Capture the cell that displays the provided text and extract its (X, Y) central coordinate. 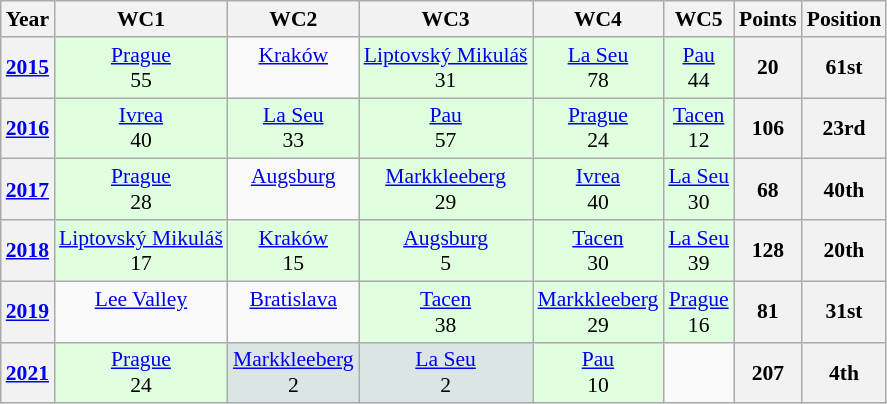
128 (768, 250)
La Seu 78 (598, 68)
2017 (28, 190)
20th (844, 250)
Prague 16 (698, 312)
Augsburg 5 (446, 250)
2019 (28, 312)
WC3 (446, 19)
68 (768, 190)
20 (768, 68)
Bratislava (294, 312)
31st (844, 312)
La Seu 33 (294, 128)
WC1 (141, 19)
WC5 (698, 19)
2018 (28, 250)
61st (844, 68)
WC4 (598, 19)
Liptovský Mikuláš 17 (141, 250)
Tacen 30 (598, 250)
2016 (28, 128)
Markkleeberg2 (294, 372)
106 (768, 128)
Tacen 12 (698, 128)
La Seu 30 (698, 190)
La Seu 39 (698, 250)
Kraków 15 (294, 250)
Tacen 38 (446, 312)
Prague 28 (141, 190)
Pau 57 (446, 128)
Points (768, 19)
2015 (28, 68)
Lee Valley (141, 312)
WC2 (294, 19)
Prague 55 (141, 68)
Kraków (294, 68)
40th (844, 190)
81 (768, 312)
Pau 44 (698, 68)
La Seu 2 (446, 372)
Pau 10 (598, 372)
Liptovský Mikuláš 31 (446, 68)
207 (768, 372)
Year (28, 19)
4th (844, 372)
Augsburg (294, 190)
23rd (844, 128)
2021 (28, 372)
Position (844, 19)
